Capture the cell that displays the provided text and extract its (X, Y) central coordinate. 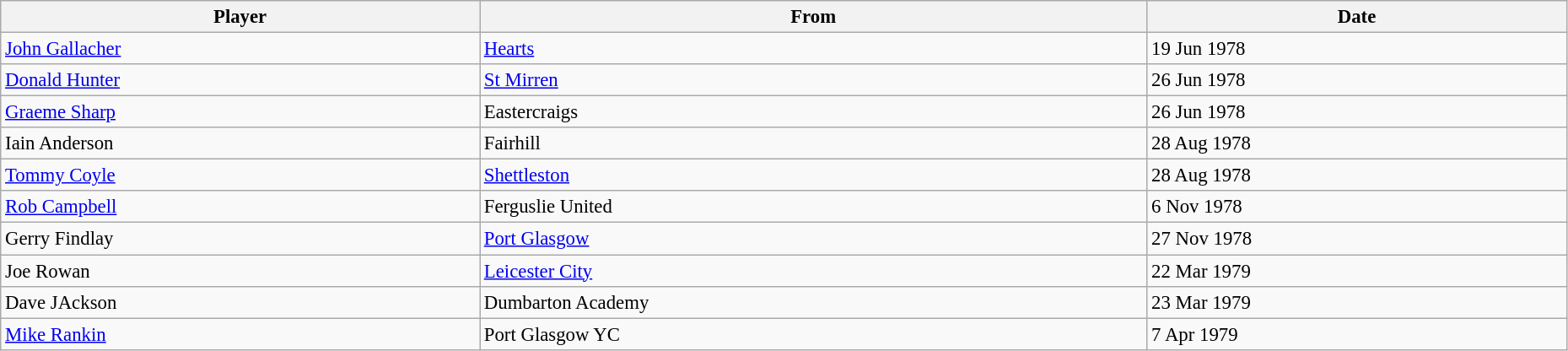
St Mirren (813, 80)
Ferguslie United (813, 207)
Shettleston (813, 175)
Dumbarton Academy (813, 302)
22 Mar 1979 (1357, 271)
Donald Hunter (240, 80)
Graeme Sharp (240, 112)
Gerry Findlay (240, 239)
Date (1357, 17)
Port Glasgow (813, 239)
From (813, 17)
19 Jun 1978 (1357, 49)
6 Nov 1978 (1357, 207)
23 Mar 1979 (1357, 302)
Tommy Coyle (240, 175)
Fairhill (813, 143)
27 Nov 1978 (1357, 239)
Port Glasgow YC (813, 334)
John Gallacher (240, 49)
Eastercraigs (813, 112)
Rob Campbell (240, 207)
Mike Rankin (240, 334)
Iain Anderson (240, 143)
Dave JAckson (240, 302)
7 Apr 1979 (1357, 334)
Leicester City (813, 271)
Joe Rowan (240, 271)
Player (240, 17)
Hearts (813, 49)
